Output the (X, Y) coordinate of the center of the cell containing the given text.  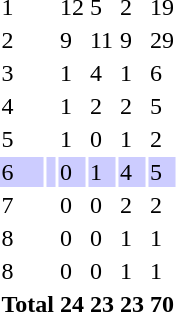
3 (22, 73)
29 (162, 40)
7 (22, 205)
11 (102, 40)
